Pinpoint the cell where the given text exists, returning its [x, y] midpoint coordinate. 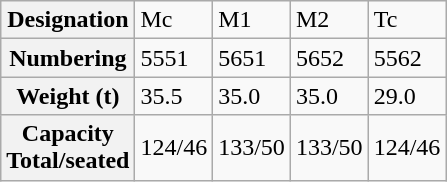
M1 [252, 20]
29.0 [407, 96]
35.5 [174, 96]
5562 [407, 58]
Weight (t) [68, 96]
M2 [329, 20]
Designation [68, 20]
5651 [252, 58]
Numbering [68, 58]
Mc [174, 20]
5652 [329, 58]
CapacityTotal/seated [68, 148]
Tc [407, 20]
5551 [174, 58]
